From the cell containing the given text, extract its center point as (X, Y) coordinate. 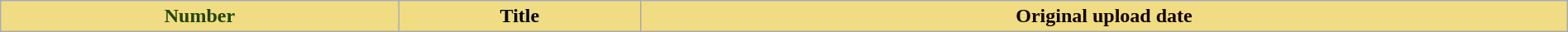
Number (200, 16)
Title (519, 16)
Original upload date (1105, 16)
